Detect which cell encompasses the target text, then output its [X, Y] center coordinate. 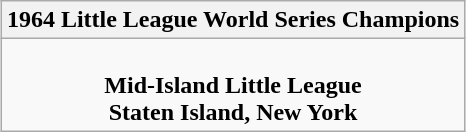
Mid-Island Little LeagueStaten Island, New York [232, 85]
1964 Little League World Series Champions [232, 20]
